Extract the [x, y] coordinate from the center of the cell holding the provided text.  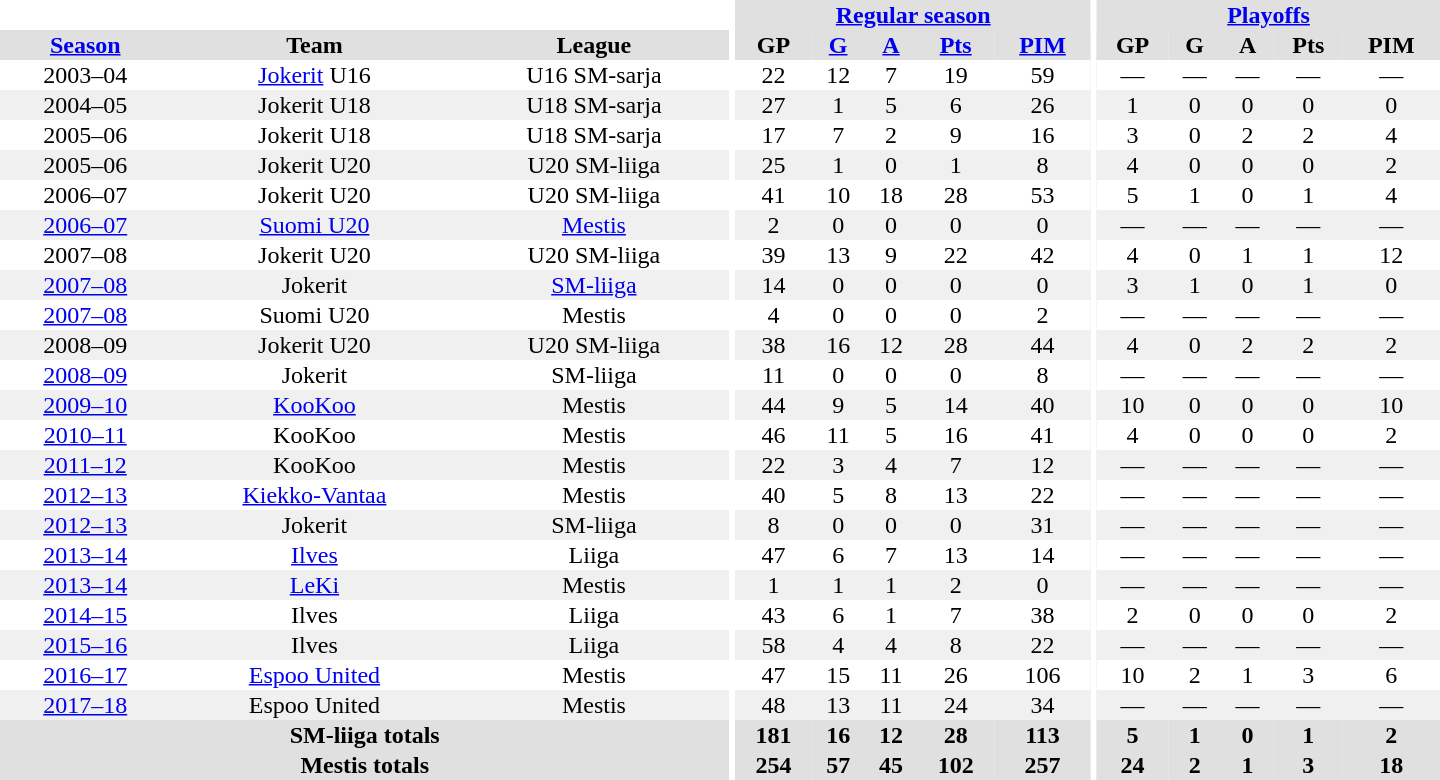
19 [955, 75]
31 [1042, 525]
Season [85, 45]
46 [773, 435]
27 [773, 105]
57 [838, 765]
2017–18 [85, 705]
Kiekko-Vantaa [314, 495]
2015–16 [85, 645]
League [594, 45]
113 [1042, 735]
106 [1042, 675]
2010–11 [85, 435]
Team [314, 45]
45 [892, 765]
2003–04 [85, 75]
15 [838, 675]
53 [1042, 195]
Jokerit U16 [314, 75]
2011–12 [85, 465]
2004–05 [85, 105]
SM-liiga totals [364, 735]
17 [773, 135]
34 [1042, 705]
2009–10 [85, 405]
43 [773, 615]
257 [1042, 765]
Mestis totals [364, 765]
59 [1042, 75]
102 [955, 765]
42 [1042, 255]
U16 SM-sarja [594, 75]
2016–17 [85, 675]
48 [773, 705]
Regular season [913, 15]
58 [773, 645]
25 [773, 165]
Playoffs [1268, 15]
181 [773, 735]
2014–15 [85, 615]
254 [773, 765]
39 [773, 255]
LeKi [314, 585]
